From the cell containing the given text, extract its center point as (x, y) coordinate. 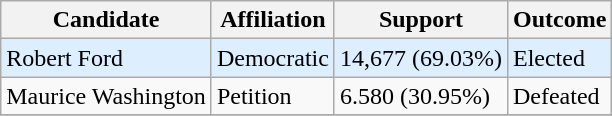
Defeated (559, 96)
Outcome (559, 20)
6.580 (30.95%) (420, 96)
14,677 (69.03%) (420, 58)
Affiliation (272, 20)
Candidate (106, 20)
Robert Ford (106, 58)
Petition (272, 96)
Democratic (272, 58)
Maurice Washington (106, 96)
Support (420, 20)
Elected (559, 58)
